From the cell containing the given text, extract its center point as [X, Y] coordinate. 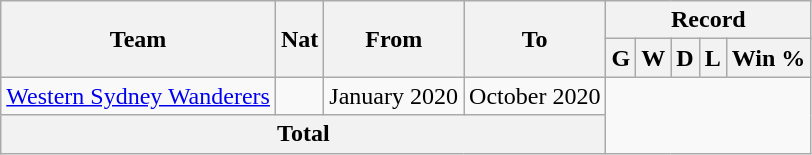
W [654, 58]
Total [304, 134]
From [394, 39]
October 2020 [535, 96]
G [621, 58]
Record [708, 20]
Western Sydney Wanderers [138, 96]
Team [138, 39]
January 2020 [394, 96]
Win % [768, 58]
D [685, 58]
Nat [299, 39]
To [535, 39]
L [712, 58]
